Extract the [x, y] coordinate from the center of the cell holding the provided text.  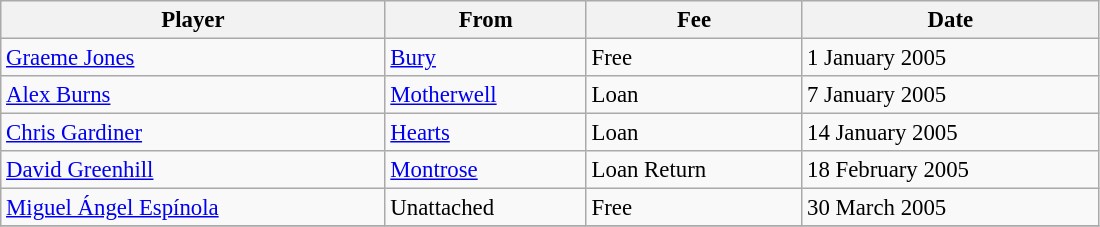
Hearts [486, 133]
14 January 2005 [950, 133]
From [486, 20]
Motherwell [486, 95]
Miguel Ángel Espínola [193, 208]
Player [193, 20]
18 February 2005 [950, 170]
Fee [694, 20]
Unattached [486, 208]
30 March 2005 [950, 208]
1 January 2005 [950, 58]
Graeme Jones [193, 58]
Bury [486, 58]
Date [950, 20]
Alex Burns [193, 95]
David Greenhill [193, 170]
7 January 2005 [950, 95]
Montrose [486, 170]
Loan Return [694, 170]
Chris Gardiner [193, 133]
